Return the [x, y] coordinate for the center point of the cell that contains the specified text.  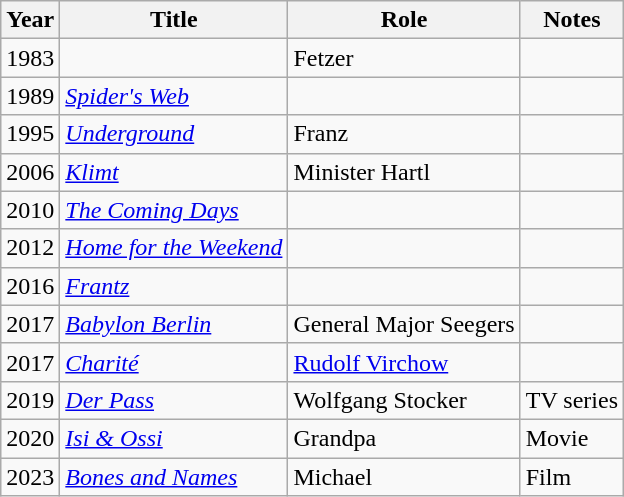
Michael [404, 477]
2023 [30, 477]
Babylon Berlin [174, 324]
Movie [572, 438]
Title [174, 20]
Frantz [174, 286]
2020 [30, 438]
Wolfgang Stocker [404, 400]
1995 [30, 134]
2006 [30, 172]
Klimt [174, 172]
Film [572, 477]
Year [30, 20]
2019 [30, 400]
Franz [404, 134]
The Coming Days [174, 210]
Notes [572, 20]
Fetzer [404, 58]
Der Pass [174, 400]
Minister Hartl [404, 172]
Isi & Ossi [174, 438]
Rudolf Virchow [404, 362]
General Major Seegers [404, 324]
Underground [174, 134]
Home for the Weekend [174, 248]
Bones and Names [174, 477]
1989 [30, 96]
TV series [572, 400]
Spider's Web [174, 96]
2010 [30, 210]
Charité [174, 362]
Role [404, 20]
2016 [30, 286]
Grandpa [404, 438]
2012 [30, 248]
1983 [30, 58]
